From the cell containing the given text, extract its center point as [X, Y] coordinate. 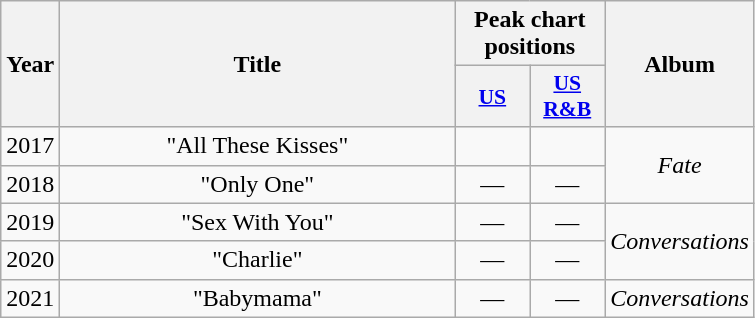
2017 [30, 146]
Title [258, 64]
"Babymama" [258, 298]
Album [680, 64]
Year [30, 64]
2021 [30, 298]
"Only One" [258, 184]
Peak chart positions [530, 34]
US [492, 96]
2020 [30, 260]
Fate [680, 165]
"Sex With You" [258, 222]
"Charlie" [258, 260]
"All These Kisses" [258, 146]
2018 [30, 184]
2019 [30, 222]
US R&B [568, 96]
